Pinpoint the cell where the given text exists, returning its [X, Y] midpoint coordinate. 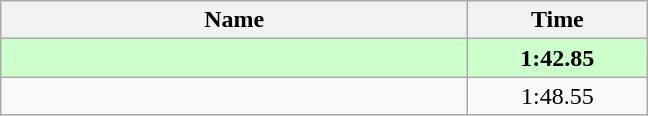
Name [234, 20]
Time [558, 20]
1:48.55 [558, 96]
1:42.85 [558, 58]
